For the text-containing cell, return its midpoint in [X, Y] coordinate format. 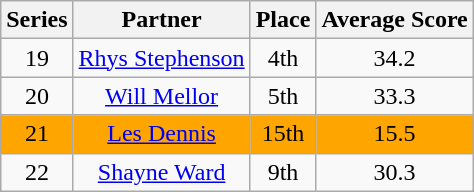
4th [283, 58]
9th [283, 172]
Rhys Stephenson [162, 58]
22 [37, 172]
Series [37, 20]
Average Score [394, 20]
21 [37, 134]
19 [37, 58]
Les Dennis [162, 134]
Partner [162, 20]
20 [37, 96]
5th [283, 96]
15th [283, 134]
30.3 [394, 172]
Will Mellor [162, 96]
Shayne Ward [162, 172]
34.2 [394, 58]
15.5 [394, 134]
Place [283, 20]
33.3 [394, 96]
